Identify which cell holds the provided text, then report its [X, Y] central coordinate. 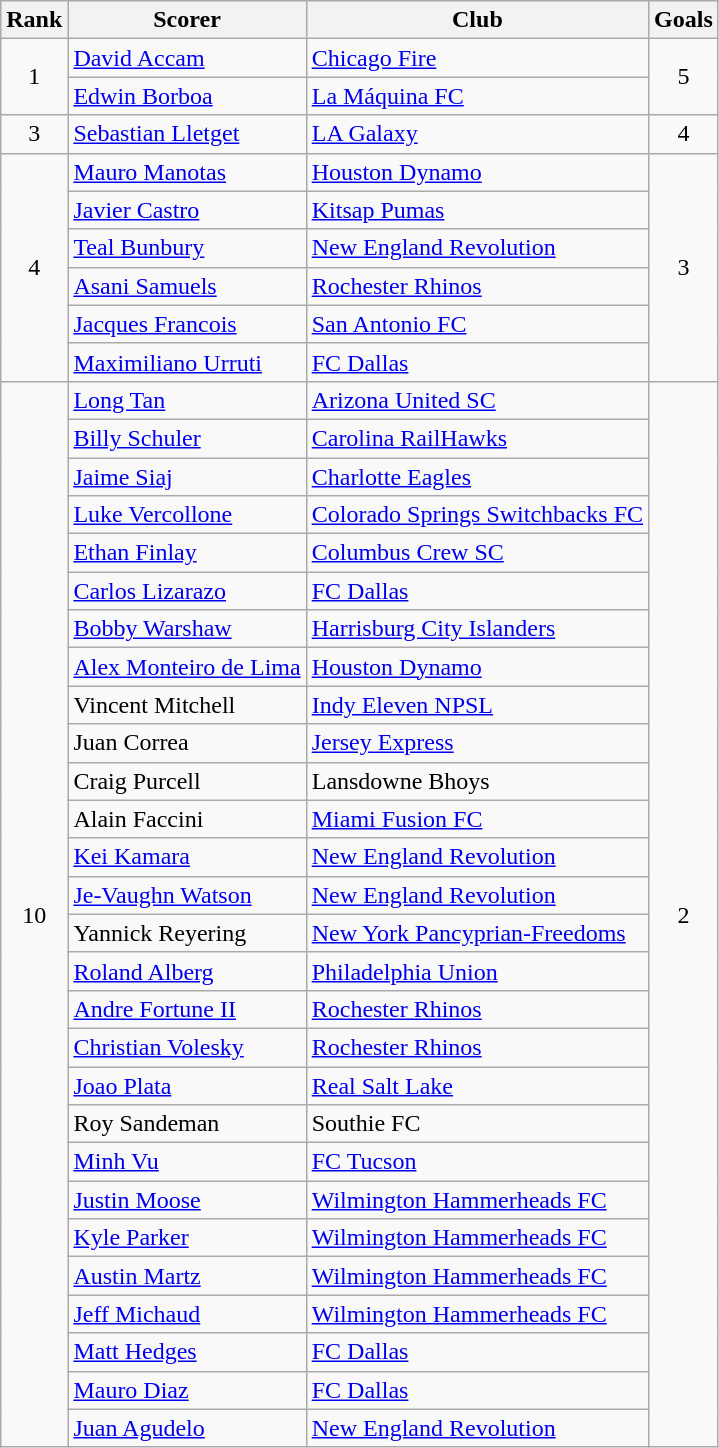
Joao Plata [187, 1085]
LA Galaxy [477, 134]
Alain Faccini [187, 819]
Roy Sandeman [187, 1124]
Asani Samuels [187, 286]
Juan Agudelo [187, 1428]
Christian Volesky [187, 1047]
Scorer [187, 20]
Justin Moose [187, 1200]
Jersey Express [477, 743]
Columbus Crew SC [477, 553]
Jeff Michaud [187, 1314]
Goals [684, 20]
Long Tan [187, 400]
San Antonio FC [477, 324]
Roland Alberg [187, 971]
Kei Kamara [187, 857]
Luke Vercollone [187, 515]
Club [477, 20]
Alex Monteiro de Lima [187, 667]
1 [34, 77]
Maximiliano Urruti [187, 362]
Carlos Lizarazo [187, 591]
Real Salt Lake [477, 1085]
Lansdowne Bhoys [477, 781]
Philadelphia Union [477, 971]
Teal Bunbury [187, 248]
Sebastian Lletget [187, 134]
Edwin Borboa [187, 96]
Jaime Siaj [187, 477]
Bobby Warshaw [187, 629]
10 [34, 914]
Mauro Diaz [187, 1390]
Arizona United SC [477, 400]
Miami Fusion FC [477, 819]
Austin Martz [187, 1276]
Je-Vaughn Watson [187, 895]
Billy Schuler [187, 438]
Juan Correa [187, 743]
Andre Fortune II [187, 1009]
Mauro Manotas [187, 172]
Kitsap Pumas [477, 210]
Craig Purcell [187, 781]
5 [684, 77]
Kyle Parker [187, 1238]
Rank [34, 20]
New York Pancyprian-Freedoms [477, 933]
Jacques Francois [187, 324]
Southie FC [477, 1124]
La Máquina FC [477, 96]
Yannick Reyering [187, 933]
Matt Hedges [187, 1352]
Colorado Springs Switchbacks FC [477, 515]
Harrisburg City Islanders [477, 629]
Ethan Finlay [187, 553]
Vincent Mitchell [187, 705]
Carolina RailHawks [477, 438]
Indy Eleven NPSL [477, 705]
Charlotte Eagles [477, 477]
Javier Castro [187, 210]
Minh Vu [187, 1162]
David Accam [187, 58]
FC Tucson [477, 1162]
2 [684, 914]
Chicago Fire [477, 58]
